Output the (x, y) coordinate of the center of the cell containing the given text.  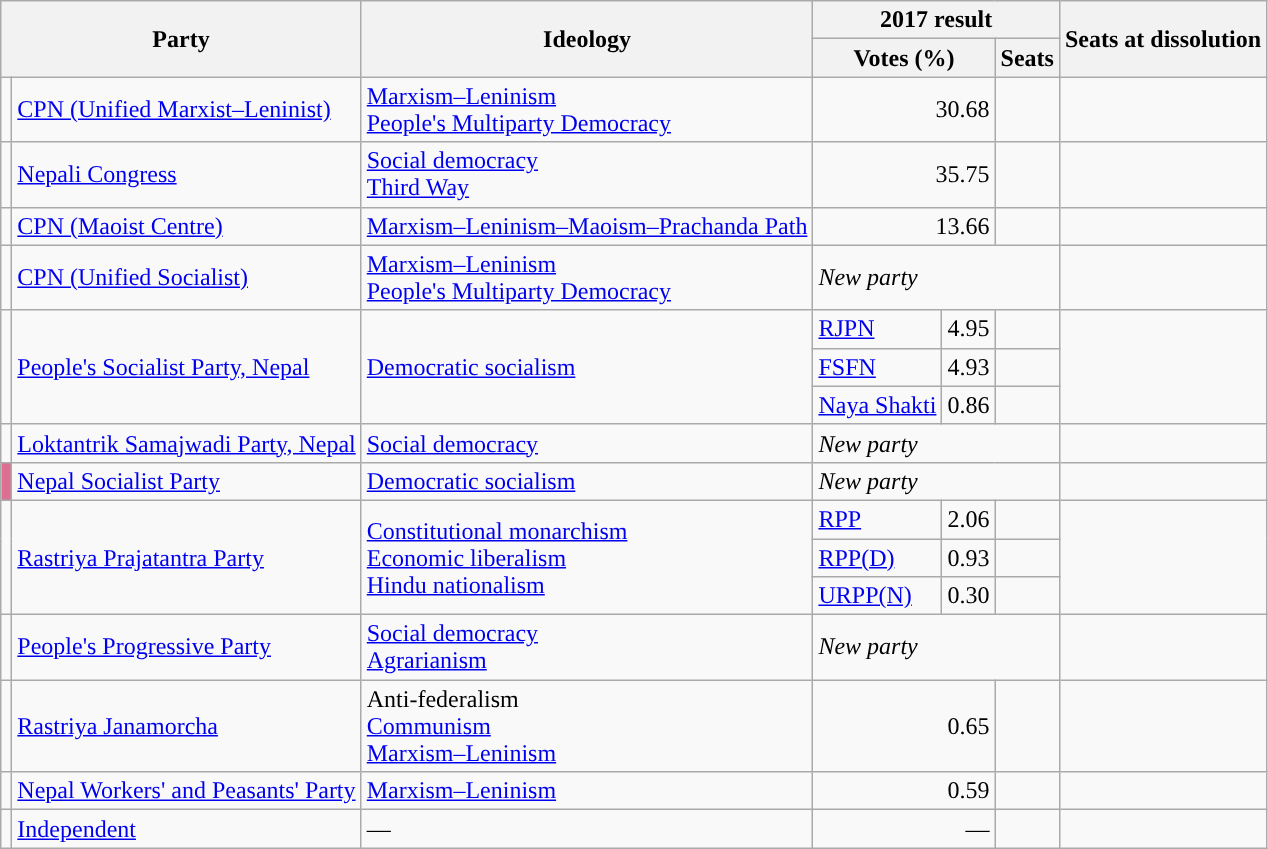
Anti-federalismCommunismMarxism–Leninism (587, 726)
Social democracyThird Way (587, 174)
People's Progressive Party (186, 648)
Ideology (587, 39)
Rastriya Prajatantra Party (186, 557)
People's Socialist Party, Nepal (186, 367)
0.93 (968, 557)
Nepali Congress (186, 174)
13.66 (904, 226)
CPN (Unified Socialist) (186, 278)
RJPN (878, 329)
2.06 (968, 519)
2017 result (936, 20)
Naya Shakti (878, 405)
RPP (878, 519)
30.68 (904, 110)
Rastriya Janamorcha (186, 726)
Marxism–Leninism (587, 791)
Votes (%) (904, 58)
0.59 (904, 791)
4.95 (968, 329)
0.86 (968, 405)
0.30 (968, 596)
FSFN (878, 367)
Social democracyAgrarianism (587, 648)
Marxism–Leninism–Maoism–Prachanda Path (587, 226)
Nepal Socialist Party (186, 481)
Party (181, 39)
CPN (Maoist Centre) (186, 226)
Seats at dissolution (1162, 39)
Social democracy (587, 443)
35.75 (904, 174)
Independent (186, 829)
RPP(D) (878, 557)
0.65 (904, 726)
Seats (1027, 58)
Constitutional monarchismEconomic liberalismHindu nationalism (587, 557)
4.93 (968, 367)
Loktantrik Samajwadi Party, Nepal (186, 443)
Nepal Workers' and Peasants' Party (186, 791)
CPN (Unified Marxist–Leninist) (186, 110)
URPP(N) (878, 596)
